Scan for the cell matching the given text and deliver its (X, Y) coordinate at center. 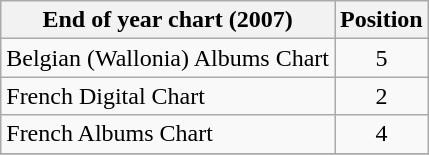
French Albums Chart (168, 134)
Belgian (Wallonia) Albums Chart (168, 58)
French Digital Chart (168, 96)
End of year chart (2007) (168, 20)
5 (381, 58)
Position (381, 20)
2 (381, 96)
4 (381, 134)
